Output the (x, y) coordinate of the center of the cell containing the given text.  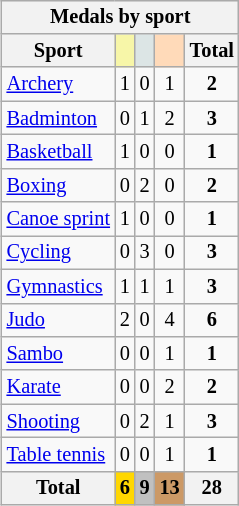
Cycling (58, 253)
Gymnastics (58, 286)
Sport (58, 51)
Karate (58, 387)
Canoe sprint (58, 219)
Badminton (58, 118)
28 (212, 488)
Shooting (58, 421)
Judo (58, 320)
Basketball (58, 152)
13 (170, 488)
Table tennis (58, 455)
Medals by sport (120, 17)
Archery (58, 84)
9 (145, 488)
4 (170, 320)
Boxing (58, 185)
Sambo (58, 354)
